Extract the (X, Y) coordinate from the center of the cell holding the provided text.  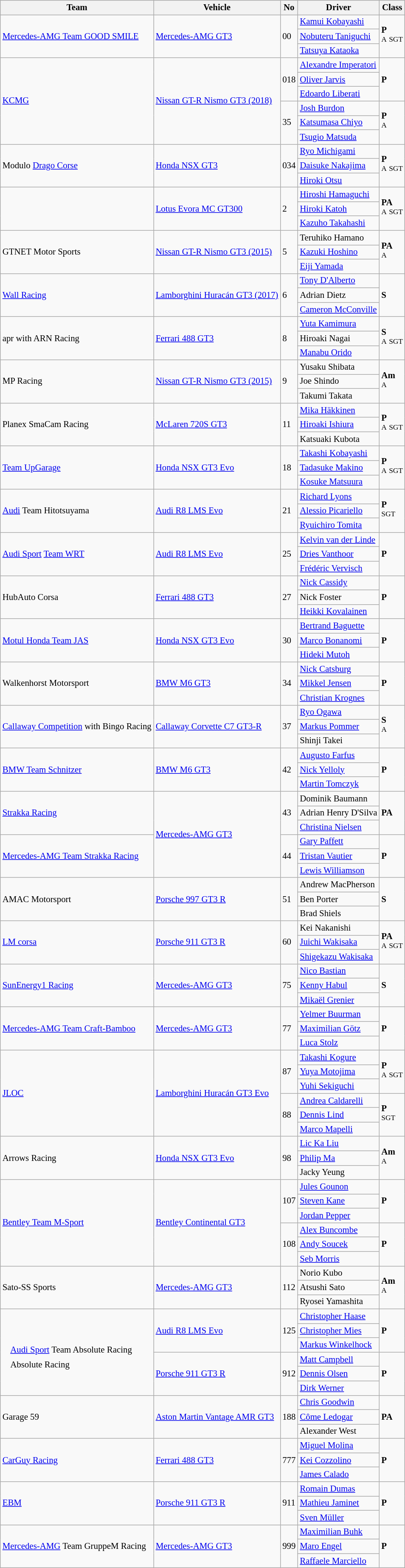
Kazuki Hoshino (338, 252)
Maximilian Götz (338, 1029)
EBM (77, 1503)
Driver (338, 8)
HubAuto Corsa (77, 597)
Lewis Williamson (338, 870)
88 (289, 1115)
Mikkel Jensen (338, 683)
Team (77, 8)
034 (289, 166)
Nick Catsburg (338, 669)
Sven Müller (338, 1517)
Christopher Haase (338, 1316)
Jordan Pepper (338, 1216)
Dennis Olsen (338, 1374)
44 (289, 856)
8 (289, 338)
Tatsuya Kataoka (338, 51)
Tsugio Matsuda (338, 137)
25 (289, 554)
Edoardo Liberati (338, 94)
75 (289, 985)
37 (289, 727)
Yuya Motojima (338, 1072)
Mercedes-AMG Team Strakka Racing (77, 856)
188 (289, 1417)
LM corsa (77, 942)
Côme Ledogar (338, 1417)
Strakka Racing (77, 813)
Teruhiko Hamano (338, 238)
51 (289, 899)
Brad Shiels (338, 914)
Heikki Kovalainen (338, 611)
Kei Nakanishi (338, 928)
Marco Bonanomi (338, 640)
Hiroshi Hamaguchi (338, 195)
Sato-SS Sports (77, 1288)
GTNET Motor Sports (77, 252)
Yusaku Shibata (338, 367)
Joe Shindo (338, 382)
Romain Dumas (338, 1489)
Dominik Baumann (338, 798)
30 (289, 640)
Nick Cassidy (338, 583)
Daisuke Nakajima (338, 166)
Garage 59 (77, 1417)
Oliver Jarvis (338, 79)
Class (392, 8)
Christian Krognes (338, 698)
Norio Kubo (338, 1273)
Adrian Henry D'Silva (338, 813)
Eiji Yamada (338, 266)
Lamborghini Huracán GT3 Evo (217, 1093)
Kelvin van der Linde (338, 540)
apr with ARN Racing (77, 338)
Audi Sport Team Absolute Racing (71, 1350)
Jules Gounon (338, 1187)
Team UpGarage (77, 468)
Shinji Takei (338, 741)
11 (289, 425)
Katsuaki Kubota (338, 439)
Porsche 997 GT3 R (217, 899)
Josh Burdon (338, 108)
Motul Honda Team JAS (77, 640)
Kazuho Takahashi (338, 223)
MP Racing (77, 382)
Mercedes-AMG Team GOOD SMILE (77, 36)
Ben Porter (338, 899)
Hiroki Katoh (338, 209)
Juichi Wakisaka (338, 942)
Nobuteru Taniguchi (338, 36)
Jacky Yeung (338, 1172)
34 (289, 683)
Kei Cozzolino (338, 1460)
Steven Kane (338, 1201)
Mercedes-AMG Team GruppeM Racing (77, 1546)
Mathieu Jaminet (338, 1503)
Andrew MacPherson (338, 885)
McLaren 720S GT3 (217, 425)
Chris Goodwin (338, 1403)
Tristan Vautier (338, 856)
Takashi Kobayashi (338, 453)
21 (289, 511)
77 (289, 1029)
777 (289, 1460)
Takumi Takata (338, 396)
Andrea Caldarelli (338, 1101)
Bertrand Baguette (338, 626)
00 (289, 36)
Nick Yelloly (338, 770)
Kamui Kobayashi (338, 22)
5 (289, 252)
Hideki Mutoh (338, 655)
27 (289, 597)
125 (289, 1330)
112 (289, 1288)
Dirk Werner (338, 1388)
Seb Morris (338, 1259)
Maro Engel (338, 1546)
Callaway Competition with Bingo Racing (77, 727)
Ryo Michigami (338, 151)
Lic Ka Liu (338, 1143)
Nico Bastian (338, 971)
Luca Stolz (338, 1043)
Walkenhorst Motorsport (77, 683)
Lotus Evora MC GT300 (217, 209)
Arrows Racing (77, 1158)
Yelmer Buurman (338, 1014)
Mercedes-AMG Team Craft-Bamboo (77, 1029)
Shigekazu Wakisaka (338, 957)
Matt Campbell (338, 1359)
CarGuy Racing (77, 1460)
60 (289, 942)
43 (289, 813)
Wall Racing (77, 295)
SA SGT (392, 338)
Richard Lyons (338, 496)
Ryo Ogawa (338, 712)
42 (289, 770)
SunEnergy1 Racing (77, 985)
Alexandre Imperatori (338, 65)
Manabu Orido (338, 353)
Hiroaki Nagai (338, 338)
999 (289, 1546)
Absolute Racing (71, 1364)
018 (289, 79)
Lamborghini Huracán GT3 (2017) (217, 295)
Audi Team Hitotsuyama (77, 511)
Maximilian Buhk (338, 1532)
AMAC Motorsport (77, 899)
BMW Team Schnitzer (77, 770)
Miguel Molina (338, 1446)
PAA (392, 252)
2 (289, 209)
18 (289, 468)
Takashi Kogure (338, 1057)
Kosuke Matsuura (338, 482)
Mikaël Grenier (338, 1000)
Kenny Habul (338, 985)
6 (289, 295)
Andy Soucek (338, 1244)
Audi Sport Team WRT (77, 554)
Martin Tomczyk (338, 784)
Aston Martin Vantage AMR GT3 (217, 1417)
Katsumasa Chiyo (338, 122)
Cameron McConville (338, 309)
Mika Häkkinen (338, 410)
108 (289, 1244)
Dennis Lind (338, 1115)
912 (289, 1374)
Christina Nielsen (338, 827)
Markus Pommer (338, 727)
Yuta Kamimura (338, 324)
911 (289, 1503)
Callaway Corvette C7 GT3-R (217, 727)
Raffaele Marciello (338, 1561)
KCMG (77, 101)
Philip Ma (338, 1158)
35 (289, 123)
Adrian Dietz (338, 295)
Bentley Team M-Sport (77, 1223)
James Calado (338, 1475)
Markus Winkelhock (338, 1345)
Frédéric Vervisch (338, 569)
Bentley Continental GT3 (217, 1223)
No (289, 8)
SA (392, 727)
Modulo Drago Corse (77, 166)
Alex Buncombe (338, 1230)
Augusto Farfus (338, 756)
Planex SmaCam Racing (77, 425)
Yuhi Sekiguchi (338, 1086)
Hiroki Otsu (338, 180)
Audi Sport Team Absolute Racing Absolute Racing (77, 1352)
Atsushi Sato (338, 1288)
Tadasuke Makino (338, 468)
Tony D'Alberto (338, 281)
Gary Paffett (338, 842)
9 (289, 382)
Vehicle (217, 8)
Dries Vanthoor (338, 554)
Hiroaki Ishiura (338, 425)
Ryuichiro Tomita (338, 525)
Alexander West (338, 1431)
Ryosei Yamashita (338, 1302)
98 (289, 1158)
Nick Foster (338, 597)
87 (289, 1072)
107 (289, 1201)
Christopher Mies (338, 1330)
Alessio Picariello (338, 511)
Nissan GT-R Nismo GT3 (2018) (217, 101)
Honda NSX GT3 (217, 166)
JLOC (77, 1093)
Marco Mapelli (338, 1129)
